Determine the (X, Y) coordinate at the center of the cell enclosing the given text.  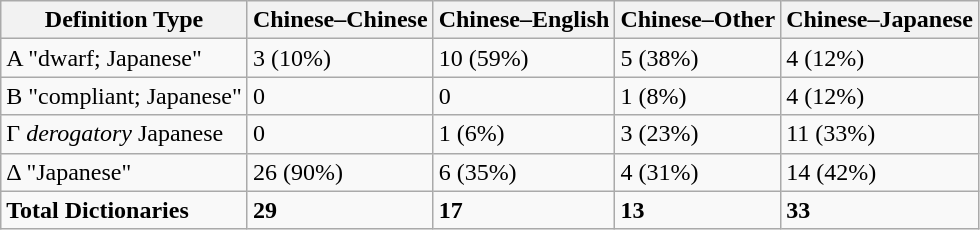
Chinese–Other (698, 20)
Total Dictionaries (124, 210)
11 (33%) (880, 134)
Δ "Japanese" (124, 172)
Chinese–Japanese (880, 20)
33 (880, 210)
6 (35%) (524, 172)
5 (38%) (698, 58)
4 (31%) (698, 172)
3 (23%) (698, 134)
17 (524, 210)
14 (42%) (880, 172)
26 (90%) (340, 172)
1 (6%) (524, 134)
3 (10%) (340, 58)
Definition Type (124, 20)
Chinese–English (524, 20)
1 (8%) (698, 96)
Γ derogatory Japanese (124, 134)
Chinese–Chinese (340, 20)
29 (340, 210)
Β "compliant; Japanese" (124, 96)
13 (698, 210)
Α "dwarf; Japanese" (124, 58)
10 (59%) (524, 58)
